Pinpoint the cell where the given text exists, returning its (x, y) midpoint coordinate. 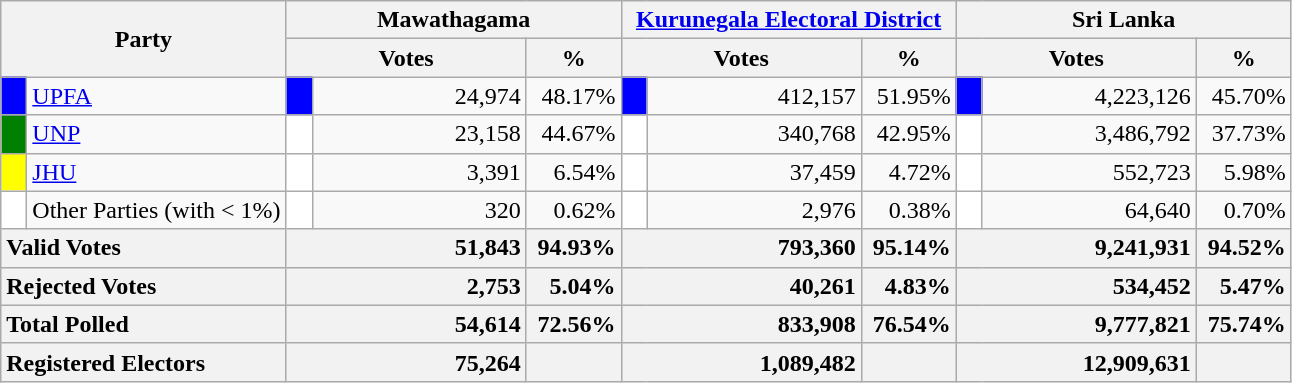
72.56% (574, 324)
51.95% (908, 96)
44.67% (574, 134)
Kurunegala Electoral District (788, 20)
833,908 (741, 324)
37.73% (1244, 134)
23,158 (419, 134)
12,909,631 (1076, 362)
75.74% (1244, 324)
3,486,792 (1089, 134)
UPFA (156, 96)
42.95% (908, 134)
534,452 (1076, 286)
Registered Electors (144, 362)
0.70% (1244, 210)
6.54% (574, 172)
9,777,821 (1076, 324)
Mawathagama (454, 20)
0.62% (574, 210)
340,768 (754, 134)
2,976 (754, 210)
48.17% (574, 96)
UNP (156, 134)
9,241,931 (1076, 248)
Party (144, 39)
40,261 (741, 286)
1,089,482 (741, 362)
64,640 (1089, 210)
Other Parties (with < 1%) (156, 210)
75,264 (406, 362)
4.83% (908, 286)
5.04% (574, 286)
45.70% (1244, 96)
Rejected Votes (144, 286)
552,723 (1089, 172)
4.72% (908, 172)
320 (419, 210)
4,223,126 (1089, 96)
51,843 (406, 248)
54,614 (406, 324)
0.38% (908, 210)
94.93% (574, 248)
94.52% (1244, 248)
793,360 (741, 248)
5.47% (1244, 286)
2,753 (406, 286)
JHU (156, 172)
412,157 (754, 96)
24,974 (419, 96)
Sri Lanka (1124, 20)
Total Polled (144, 324)
3,391 (419, 172)
76.54% (908, 324)
37,459 (754, 172)
95.14% (908, 248)
5.98% (1244, 172)
Valid Votes (144, 248)
